Scan for the cell matching the given text and deliver its [x, y] coordinate at center. 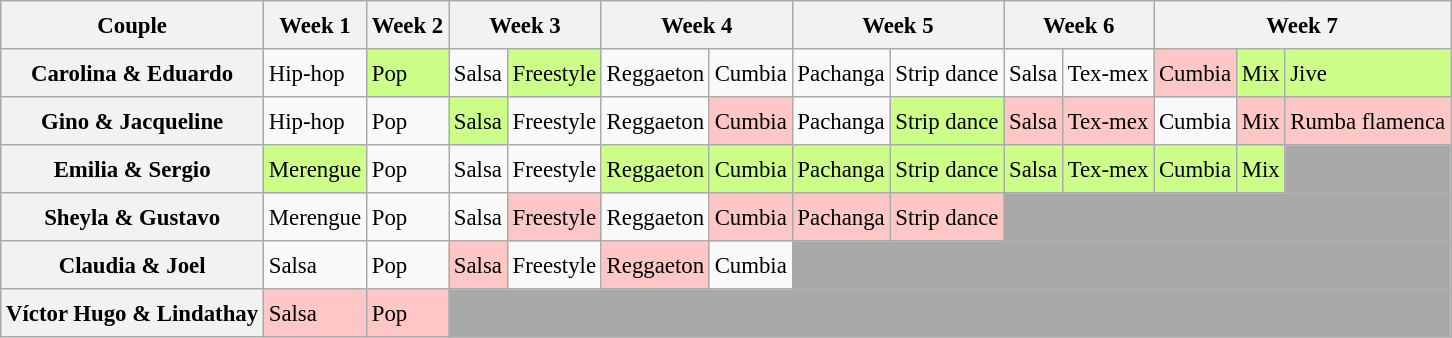
Week 7 [1302, 25]
Week 4 [696, 25]
Week 2 [407, 25]
Couple [132, 25]
Carolina & Eduardo [132, 73]
Emilia & Sergio [132, 169]
Week 6 [1079, 25]
Week 5 [898, 25]
Gino & Jacqueline [132, 121]
Claudia & Joel [132, 265]
Week 3 [526, 25]
Víctor Hugo & Lindathay [132, 314]
Jive [1368, 73]
Rumba flamenca [1368, 121]
Sheyla & Gustavo [132, 217]
Week 1 [314, 25]
